Provide the (X, Y) coordinate of the cell's center where the given text is located.  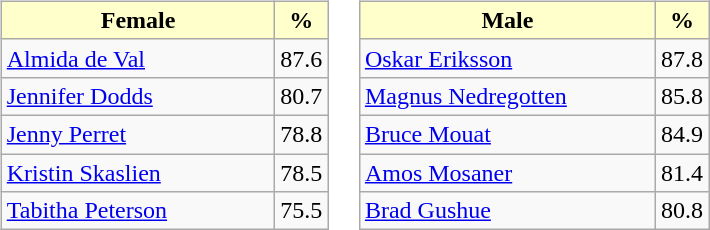
81.4 (682, 173)
Jennifer Dodds (138, 96)
85.8 (682, 96)
Tabitha Peterson (138, 211)
78.8 (302, 134)
Almida de Val (138, 58)
Brad Gushue (507, 211)
Oskar Eriksson (507, 58)
87.6 (302, 58)
80.8 (682, 211)
87.8 (682, 58)
Kristin Skaslien (138, 173)
Female (138, 20)
Magnus Nedregotten (507, 96)
Bruce Mouat (507, 134)
75.5 (302, 211)
Jenny Perret (138, 134)
Amos Mosaner (507, 173)
84.9 (682, 134)
Male (507, 20)
80.7 (302, 96)
78.5 (302, 173)
